Identify which cell holds the provided text, then report its [x, y] central coordinate. 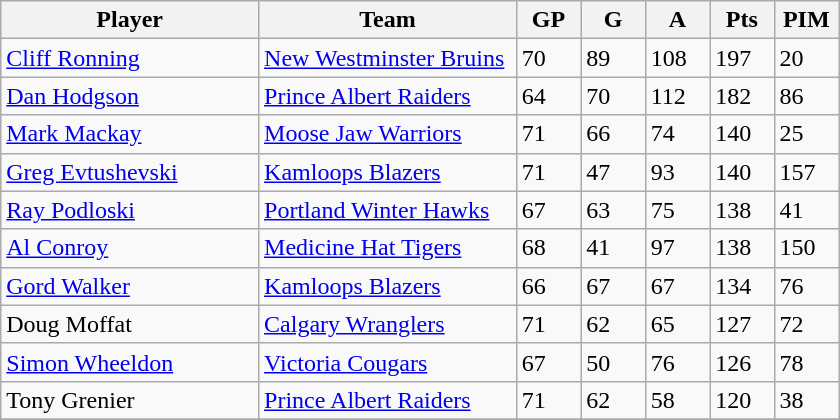
65 [677, 324]
Cliff Ronning [130, 58]
Gord Walker [130, 286]
127 [742, 324]
58 [677, 400]
97 [677, 248]
Portland Winter Hawks [388, 210]
Victoria Cougars [388, 362]
68 [548, 248]
50 [613, 362]
Pts [742, 20]
134 [742, 286]
47 [613, 172]
Player [130, 20]
Al Conroy [130, 248]
150 [806, 248]
Doug Moffat [130, 324]
89 [613, 58]
74 [677, 134]
108 [677, 58]
64 [548, 96]
86 [806, 96]
Tony Grenier [130, 400]
126 [742, 362]
182 [742, 96]
Mark Mackay [130, 134]
Team [388, 20]
78 [806, 362]
Dan Hodgson [130, 96]
72 [806, 324]
Calgary Wranglers [388, 324]
New Westminster Bruins [388, 58]
120 [742, 400]
38 [806, 400]
PIM [806, 20]
Simon Wheeldon [130, 362]
Moose Jaw Warriors [388, 134]
197 [742, 58]
A [677, 20]
20 [806, 58]
Medicine Hat Tigers [388, 248]
63 [613, 210]
25 [806, 134]
GP [548, 20]
Ray Podloski [130, 210]
157 [806, 172]
112 [677, 96]
G [613, 20]
Greg Evtushevski [130, 172]
93 [677, 172]
75 [677, 210]
